Extract the [X, Y] coordinate from the center of the cell holding the provided text.  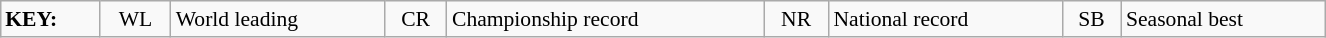
NR [796, 19]
KEY: [50, 19]
CR [416, 19]
Seasonal best [1224, 19]
World leading [278, 19]
WL [135, 19]
SB [1092, 19]
National record [945, 19]
Championship record [606, 19]
